Return (X, Y) of the center of cell containing provided text 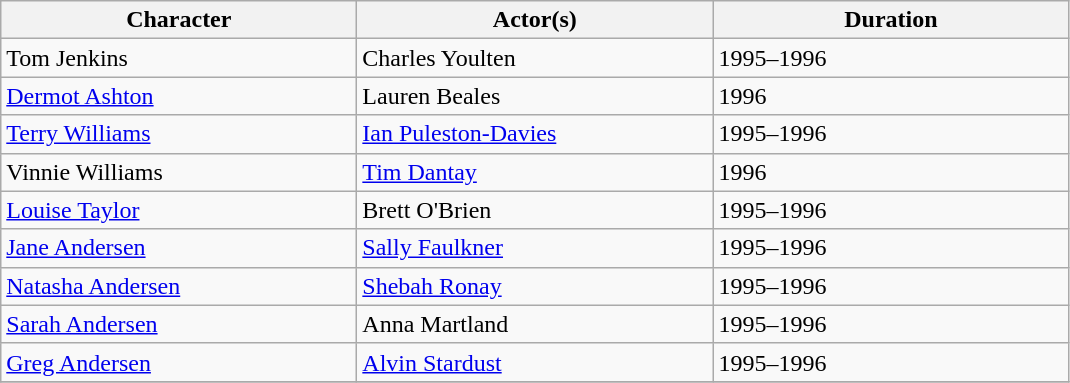
Sally Faulkner (535, 248)
Tom Jenkins (179, 58)
Duration (891, 20)
Character (179, 20)
Anna Martland (535, 324)
Ian Puleston-Davies (535, 134)
Tim Dantay (535, 172)
Shebah Ronay (535, 286)
Greg Andersen (179, 362)
Jane Andersen (179, 248)
Louise Taylor (179, 210)
Natasha Andersen (179, 286)
Vinnie Williams (179, 172)
Lauren Beales (535, 96)
Brett O'Brien (535, 210)
Alvin Stardust (535, 362)
Terry Williams (179, 134)
Actor(s) (535, 20)
Charles Youlten (535, 58)
Dermot Ashton (179, 96)
Sarah Andersen (179, 324)
